Identify which cell holds the provided text, then report its [x, y] central coordinate. 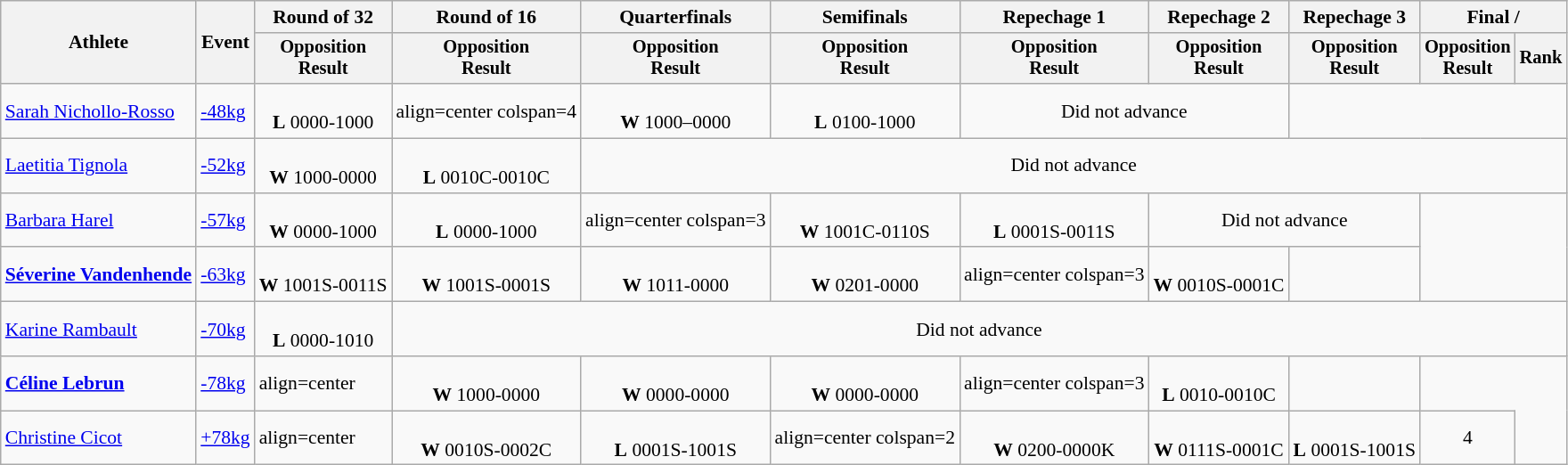
Repechage 1 [1054, 17]
Séverine Vandenhende [98, 274]
L 0010-0010C [1219, 383]
Christine Cicot [98, 438]
W 0201-0000 [865, 274]
Repechage 3 [1354, 17]
-57kg [225, 221]
Semifinals [865, 17]
Quarterfinals [675, 17]
W 1000–0000 [675, 110]
Event [225, 43]
W 1001S-0011S [323, 274]
Round of 16 [486, 17]
Rank [1541, 59]
Céline Lebrun [98, 383]
align=center colspan=4 [486, 110]
L 0000-1010 [323, 330]
L 0010C-0010C [486, 166]
Karine Rambault [98, 330]
-78kg [225, 383]
W 0000-1000 [323, 221]
Barbara Harel [98, 221]
Repechage 2 [1219, 17]
W 0111S-0001C [1219, 438]
-63kg [225, 274]
Athlete [98, 43]
W 1001S-0001S [486, 274]
W 1011-0000 [675, 274]
L 0001S-0011S [1054, 221]
W 0010S-0001C [1219, 274]
align=center colspan=2 [865, 438]
+78kg [225, 438]
W 1001C-0110S [865, 221]
-52kg [225, 166]
L 0100-1000 [865, 110]
4 [1468, 438]
Sarah Nichollo-Rosso [98, 110]
-70kg [225, 330]
W 0010S-0002C [486, 438]
Laetitia Tignola [98, 166]
Round of 32 [323, 17]
-48kg [225, 110]
W 0200-0000K [1054, 438]
Final / [1493, 17]
